For the text-containing cell, return its midpoint in (X, Y) coordinate format. 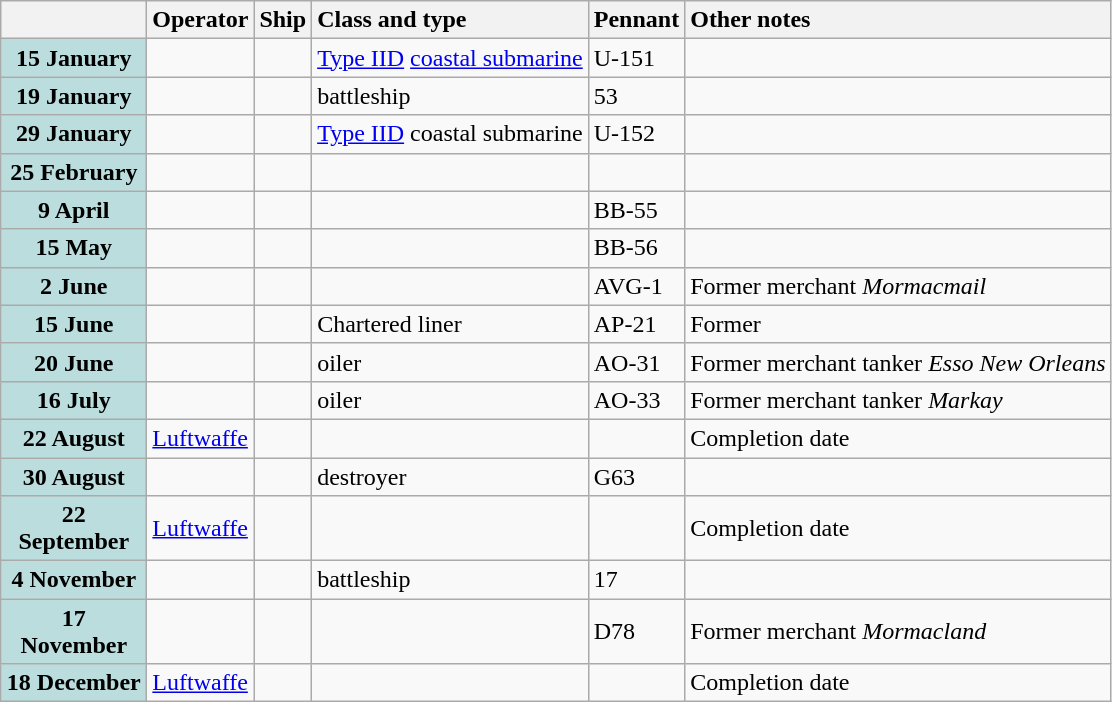
25 February (74, 172)
15 June (74, 324)
BB-55 (636, 210)
D78 (636, 632)
4 November (74, 580)
AO-31 (636, 362)
Former (898, 324)
G63 (636, 477)
destroyer (450, 477)
Class and type (450, 20)
53 (636, 96)
17 (636, 580)
30 August (74, 477)
Operator (200, 20)
9 April (74, 210)
Chartered liner (450, 324)
U-151 (636, 58)
Other notes (898, 20)
16 July (74, 400)
BB-56 (636, 248)
2 June (74, 286)
Former merchant tanker Markay (898, 400)
Former merchant Mormacmail (898, 286)
Pennant (636, 20)
15 January (74, 58)
Former merchant Mormacland (898, 632)
19 January (74, 96)
AVG-1 (636, 286)
Ship (283, 20)
U-152 (636, 134)
AP-21 (636, 324)
29 January (74, 134)
AO-33 (636, 400)
Former merchant tanker Esso New Orleans (898, 362)
22 August (74, 438)
18 December (74, 683)
15 May (74, 248)
20 June (74, 362)
17 November (74, 632)
22 September (74, 528)
